Find where the given text appears and provide that cell's center as [X, Y] coordinate. 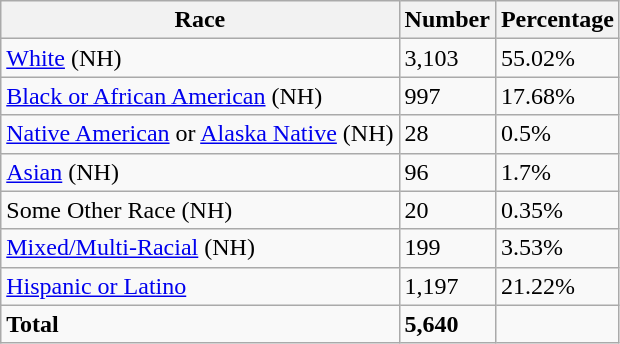
Mixed/Multi-Racial (NH) [200, 248]
96 [447, 172]
28 [447, 134]
21.22% [557, 286]
20 [447, 210]
White (NH) [200, 58]
Hispanic or Latino [200, 286]
Percentage [557, 20]
0.5% [557, 134]
1,197 [447, 286]
55.02% [557, 58]
Some Other Race (NH) [200, 210]
997 [447, 96]
Asian (NH) [200, 172]
1.7% [557, 172]
Race [200, 20]
Black or African American (NH) [200, 96]
Total [200, 324]
Native American or Alaska Native (NH) [200, 134]
17.68% [557, 96]
Number [447, 20]
199 [447, 248]
3.53% [557, 248]
3,103 [447, 58]
0.35% [557, 210]
5,640 [447, 324]
